Return [x, y] of the center of cell containing provided text 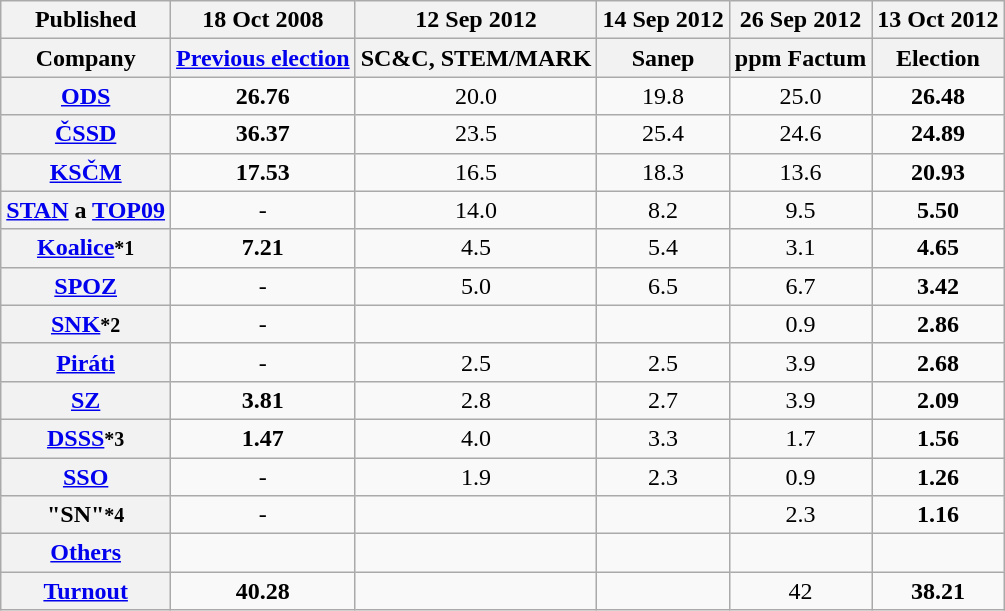
26 Sep 2012 [800, 20]
3.1 [800, 248]
3.3 [663, 438]
Published [86, 20]
25.4 [663, 134]
1.47 [264, 438]
Company [86, 58]
6.5 [663, 286]
19.8 [663, 96]
Others [86, 553]
40.28 [264, 591]
20.0 [476, 96]
1.7 [800, 438]
Piráti [86, 362]
25.0 [800, 96]
5.50 [938, 210]
9.5 [800, 210]
13 Oct 2012 [938, 20]
36.37 [264, 134]
ppm Factum [800, 58]
SC&C, STEM/MARK [476, 58]
DSSS*3 [86, 438]
KSČM [86, 172]
2.7 [663, 400]
2.8 [476, 400]
7.21 [264, 248]
24.6 [800, 134]
3.81 [264, 400]
SSO [86, 477]
Turnout [86, 591]
14.0 [476, 210]
17.53 [264, 172]
Sanep [663, 58]
1.9 [476, 477]
4.65 [938, 248]
SZ [86, 400]
Koalice*1 [86, 248]
38.21 [938, 591]
5.0 [476, 286]
20.93 [938, 172]
3.42 [938, 286]
2.68 [938, 362]
1.26 [938, 477]
42 [800, 591]
5.4 [663, 248]
18 Oct 2008 [264, 20]
1.56 [938, 438]
24.89 [938, 134]
Previous election [264, 58]
SNK*2 [86, 324]
18.3 [663, 172]
26.48 [938, 96]
1.16 [938, 515]
2.86 [938, 324]
Election [938, 58]
ODS [86, 96]
4.5 [476, 248]
SPOZ [86, 286]
STAN a TOP09 [86, 210]
26.76 [264, 96]
6.7 [800, 286]
"SN"*4 [86, 515]
23.5 [476, 134]
14 Sep 2012 [663, 20]
ČSSD [86, 134]
8.2 [663, 210]
2.09 [938, 400]
4.0 [476, 438]
13.6 [800, 172]
12 Sep 2012 [476, 20]
16.5 [476, 172]
